Scan for the cell matching the given text and deliver its [x, y] coordinate at center. 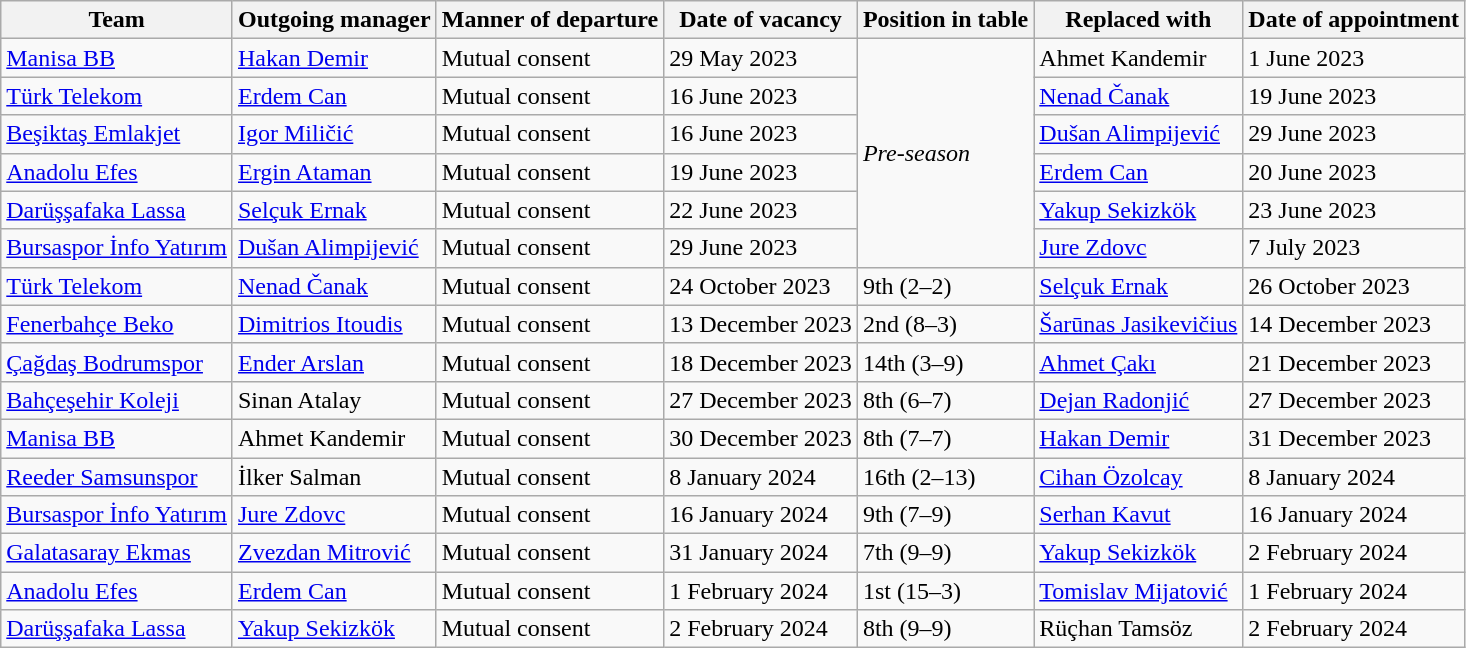
Date of appointment [1354, 20]
14 December 2023 [1354, 324]
1 June 2023 [1354, 58]
29 May 2023 [761, 58]
22 June 2023 [761, 210]
20 June 2023 [1354, 172]
30 December 2023 [761, 438]
7th (9–9) [945, 553]
18 December 2023 [761, 362]
31 December 2023 [1354, 438]
Serhan Kavut [1138, 515]
24 October 2023 [761, 286]
9th (2–2) [945, 286]
16th (2–13) [945, 477]
İlker Salman [334, 477]
Bahçeşehir Koleji [117, 400]
Beşiktaş Emlakjet [117, 134]
Ender Arslan [334, 362]
8th (7–7) [945, 438]
Tomislav Mijatović [1138, 591]
Zvezdan Mitrović [334, 553]
Rüçhan Tamsöz [1138, 629]
Ergin Ataman [334, 172]
8th (6–7) [945, 400]
1st (15–3) [945, 591]
Dimitrios Itoudis [334, 324]
Fenerbahçe Beko [117, 324]
2nd (8–3) [945, 324]
Cihan Özolcay [1138, 477]
7 July 2023 [1354, 248]
9th (7–9) [945, 515]
23 June 2023 [1354, 210]
Outgoing manager [334, 20]
Dejan Radonjić [1138, 400]
Sinan Atalay [334, 400]
Pre-season [945, 153]
Šarūnas Jasikevičius [1138, 324]
Reeder Samsunspor [117, 477]
Team [117, 20]
Igor Miličić [334, 134]
Manner of departure [550, 20]
13 December 2023 [761, 324]
26 October 2023 [1354, 286]
Replaced with [1138, 20]
Çağdaş Bodrumspor [117, 362]
Galatasaray Ekmas [117, 553]
14th (3–9) [945, 362]
31 January 2024 [761, 553]
Position in table [945, 20]
Date of vacancy [761, 20]
Ahmet Çakı [1138, 362]
8th (9–9) [945, 629]
21 December 2023 [1354, 362]
